From the cell containing the given text, extract its center point as (x, y) coordinate. 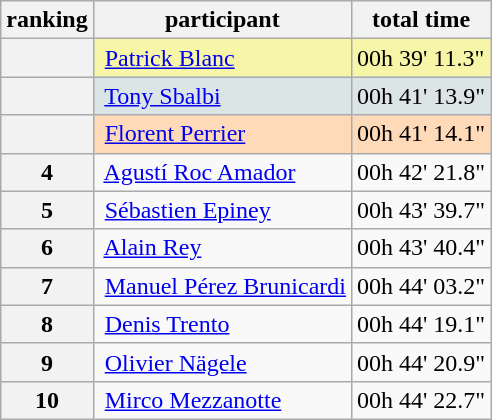
Tony Sbalbi (222, 96)
6 (47, 248)
Alain Rey (222, 248)
10 (47, 400)
Denis Trento (222, 324)
00h 44' 20.9" (420, 362)
00h 41' 13.9" (420, 96)
9 (47, 362)
7 (47, 286)
Sébastien Epiney (222, 210)
Manuel Pérez Brunicardi (222, 286)
4 (47, 172)
00h 43' 39.7" (420, 210)
00h 39' 11.3" (420, 58)
Mirco Mezzanotte (222, 400)
00h 44' 22.7" (420, 400)
Patrick Blanc (222, 58)
Agustí Roc Amador (222, 172)
00h 43' 40.4" (420, 248)
Florent Perrier (222, 134)
8 (47, 324)
00h 44' 19.1" (420, 324)
participant (222, 20)
00h 44' 03.2" (420, 286)
Olivier Nägele (222, 362)
00h 41' 14.1" (420, 134)
5 (47, 210)
00h 42' 21.8" (420, 172)
total time (420, 20)
ranking (47, 20)
